Determine the [x, y] coordinate at the center of the cell enclosing the given text.  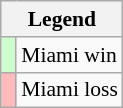
Miami loss [70, 90]
Legend [62, 19]
Miami win [70, 55]
